For the text-containing cell, return its midpoint in [x, y] coordinate format. 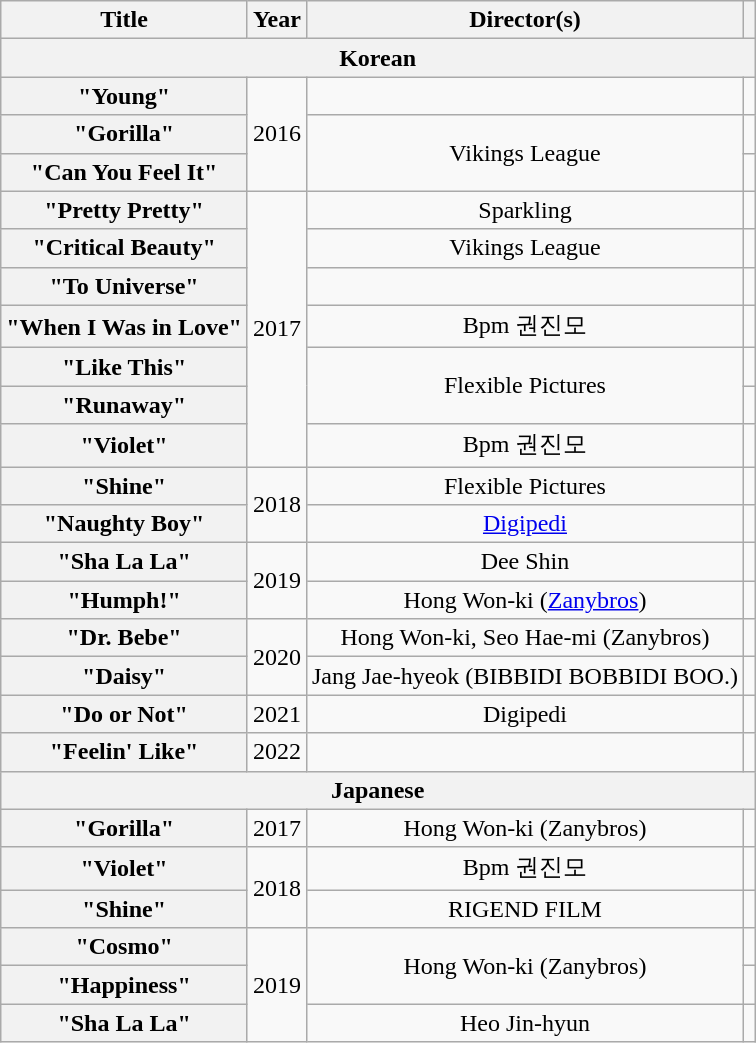
Korean [378, 58]
Title [124, 20]
2022 [276, 752]
"Do or Not" [124, 714]
"Critical Beauty" [124, 248]
"Dr. Bebe" [124, 638]
"Happiness" [124, 985]
"Young" [124, 96]
Sparkling [524, 210]
"Cosmo" [124, 947]
"Can You Feel It" [124, 172]
"Naughty Boy" [124, 524]
"Pretty Pretty" [124, 210]
"Daisy" [124, 676]
Year [276, 20]
"Humph!" [124, 600]
Jang Jae-hyeok (BIBBIDI BOBBIDI BOO.) [524, 676]
"Feelin' Like" [124, 752]
Dee Shin [524, 562]
"When I Was in Love" [124, 326]
"Like This" [124, 367]
RIGEND FILM [524, 909]
Director(s) [524, 20]
Heo Jin-hyun [524, 1023]
Japanese [378, 790]
"To Universe" [124, 286]
2020 [276, 657]
Hong Won-ki, Seo Hae-mi (Zanybros) [524, 638]
2016 [276, 134]
"Runaway" [124, 405]
2021 [276, 714]
